Capture the cell that displays the provided text and extract its [X, Y] central coordinate. 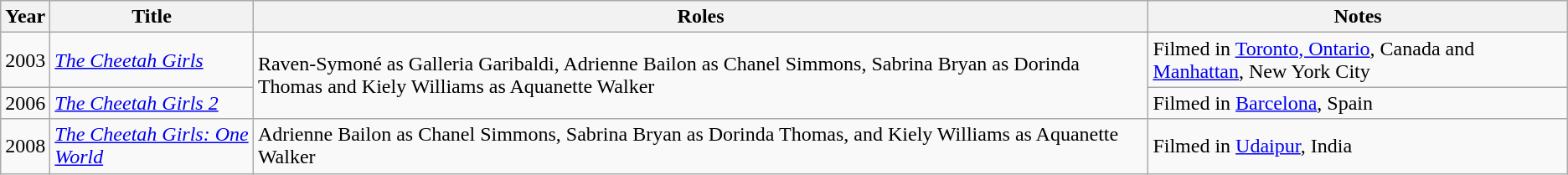
Filmed in Toronto, Ontario, Canada and Manhattan, New York City [1358, 60]
2008 [25, 146]
The Cheetah Girls 2 [152, 103]
Notes [1358, 17]
The Cheetah Girls: One World [152, 146]
2006 [25, 103]
Raven-Symoné as Galleria Garibaldi, Adrienne Bailon as Chanel Simmons, Sabrina Bryan as Dorinda Thomas and Kiely Williams as Aquanette Walker [700, 75]
Filmed in Udaipur, India [1358, 146]
Year [25, 17]
The Cheetah Girls [152, 60]
Roles [700, 17]
Adrienne Bailon as Chanel Simmons, Sabrina Bryan as Dorinda Thomas, and Kiely Williams as Aquanette Walker [700, 146]
Title [152, 17]
Filmed in Barcelona, Spain [1358, 103]
2003 [25, 60]
